Scan for the cell matching the given text and deliver its (X, Y) coordinate at center. 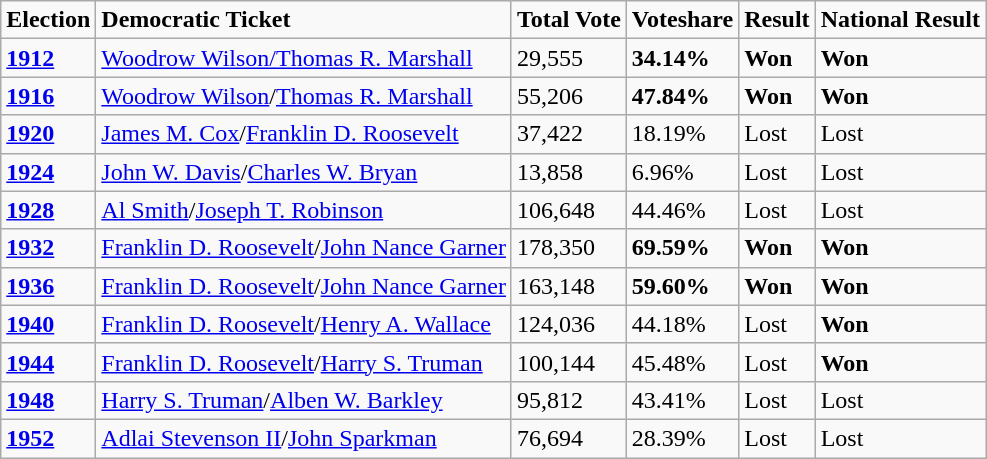
1912 (48, 58)
59.60% (682, 286)
37,422 (568, 134)
1944 (48, 362)
Total Vote (568, 20)
National Result (900, 20)
1928 (48, 210)
Result (777, 20)
163,148 (568, 286)
34.14% (682, 58)
1952 (48, 438)
44.46% (682, 210)
1932 (48, 248)
Adlai Stevenson II/John Sparkman (304, 438)
Franklin D. Roosevelt/Harry S. Truman (304, 362)
1924 (48, 172)
28.39% (682, 438)
178,350 (568, 248)
124,036 (568, 324)
29,555 (568, 58)
95,812 (568, 400)
13,858 (568, 172)
1940 (48, 324)
6.96% (682, 172)
Voteshare (682, 20)
Harry S. Truman/Alben W. Barkley (304, 400)
Franklin D. Roosevelt/Henry A. Wallace (304, 324)
James M. Cox/Franklin D. Roosevelt (304, 134)
47.84% (682, 96)
45.48% (682, 362)
John W. Davis/Charles W. Bryan (304, 172)
1948 (48, 400)
1916 (48, 96)
44.18% (682, 324)
Election (48, 20)
76,694 (568, 438)
1936 (48, 286)
100,144 (568, 362)
69.59% (682, 248)
106,648 (568, 210)
1920 (48, 134)
18.19% (682, 134)
Al Smith/Joseph T. Robinson (304, 210)
55,206 (568, 96)
43.41% (682, 400)
Democratic Ticket (304, 20)
